Pinpoint the cell where the given text exists, returning its [x, y] midpoint coordinate. 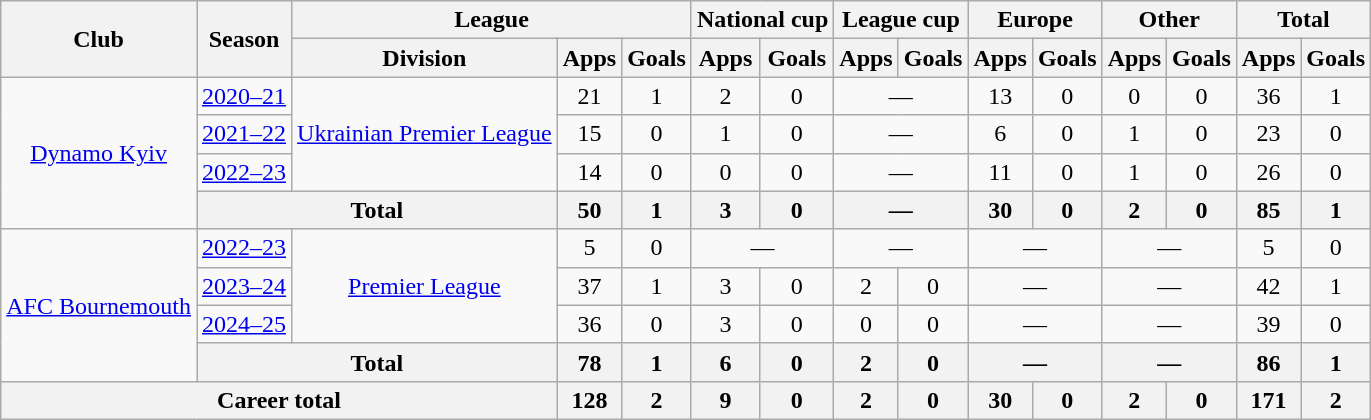
2023–24 [244, 286]
Ukrainian Premier League [425, 134]
11 [1000, 172]
128 [589, 400]
9 [725, 400]
Division [425, 58]
2021–22 [244, 134]
42 [1268, 286]
15 [589, 134]
85 [1268, 210]
26 [1268, 172]
League cup [901, 20]
Other [1169, 20]
86 [1268, 362]
League [492, 20]
21 [589, 96]
National cup [762, 20]
50 [589, 210]
37 [589, 286]
Premier League [425, 286]
Club [99, 39]
23 [1268, 134]
14 [589, 172]
2020–21 [244, 96]
Dynamo Kyiv [99, 153]
39 [1268, 324]
Career total [279, 400]
Season [244, 39]
2024–25 [244, 324]
78 [589, 362]
13 [1000, 96]
AFC Bournemouth [99, 305]
Europe [1035, 20]
171 [1268, 400]
